Output the [X, Y] coordinate of the center of the cell containing the given text.  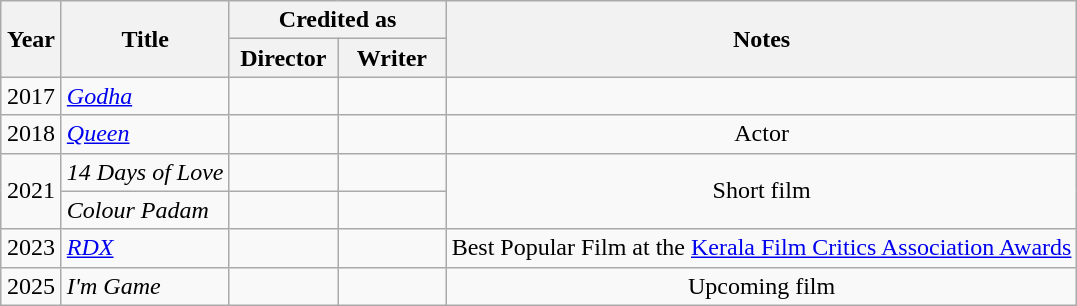
Credited as [338, 20]
RDX [145, 248]
2021 [32, 191]
Notes [762, 39]
Short film [762, 191]
Director [284, 58]
Queen [145, 134]
Godha [145, 96]
Best Popular Film at the Kerala Film Critics Association Awards [762, 248]
Writer [392, 58]
Title [145, 39]
Year [32, 39]
14 Days of Love [145, 172]
Upcoming film [762, 286]
2025 [32, 286]
2018 [32, 134]
Actor [762, 134]
Colour Padam [145, 210]
2017 [32, 96]
2023 [32, 248]
I'm Game [145, 286]
